Return the [x, y] coordinate for the center point of the cell that contains the specified text.  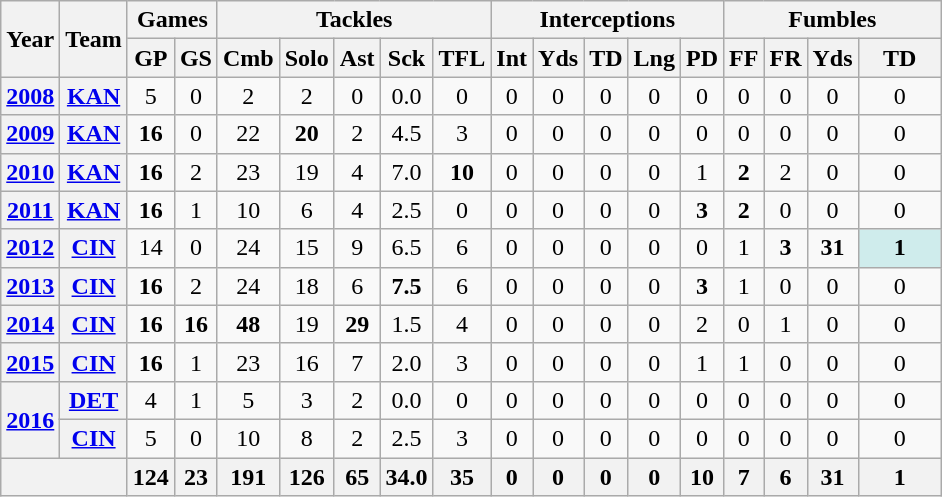
15 [306, 248]
Lng [654, 58]
2009 [30, 134]
GP [150, 58]
2014 [30, 324]
6.5 [406, 248]
DET [94, 400]
7.5 [406, 286]
2008 [30, 96]
PD [702, 58]
126 [306, 477]
2012 [30, 248]
18 [306, 286]
Fumbles [833, 20]
2016 [30, 419]
Games [172, 20]
22 [248, 134]
4.5 [406, 134]
2010 [30, 172]
Tackles [354, 20]
2011 [30, 210]
Ast [357, 58]
Team [94, 39]
Interceptions [608, 20]
14 [150, 248]
8 [306, 438]
Cmb [248, 58]
9 [357, 248]
35 [462, 477]
1.5 [406, 324]
FR [786, 58]
TFL [462, 58]
29 [357, 324]
Int [512, 58]
34.0 [406, 477]
48 [248, 324]
GS [196, 58]
Solo [306, 58]
Year [30, 39]
Sck [406, 58]
191 [248, 477]
65 [357, 477]
FF [744, 58]
124 [150, 477]
7.0 [406, 172]
20 [306, 134]
2.0 [406, 362]
2013 [30, 286]
2015 [30, 362]
